Return [x, y] of the center of cell containing provided text 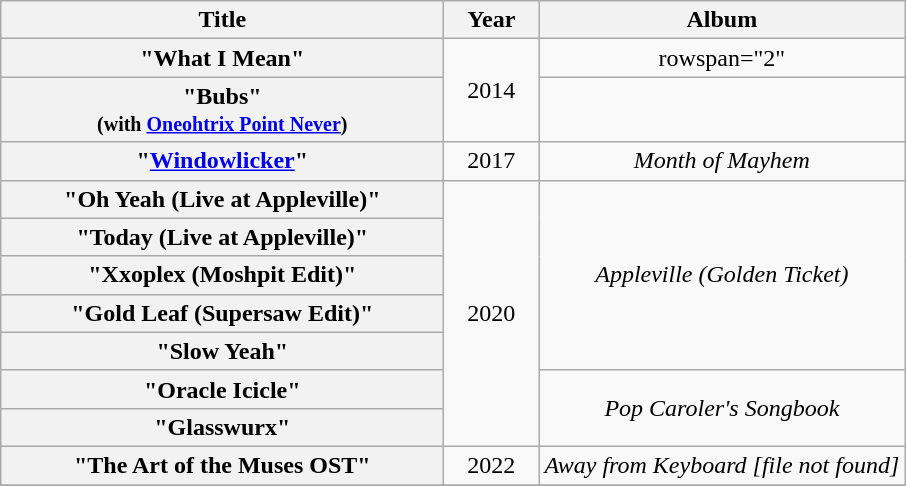
"Glasswurx" [222, 427]
"What I Mean" [222, 58]
Away from Keyboard [file not found] [722, 465]
2020 [492, 313]
Month of Mayhem [722, 161]
Title [222, 20]
"Gold Leaf (Supersaw Edit)" [222, 313]
"Bubs"(with Oneohtrix Point Never) [222, 110]
"Slow Yeah" [222, 351]
Appleville (Golden Ticket) [722, 275]
"Oh Yeah (Live at Appleville)" [222, 199]
"The Art of the Muses OST" [222, 465]
2022 [492, 465]
2014 [492, 90]
rowspan="2" [722, 58]
"Windowlicker" [222, 161]
Pop Caroler's Songbook [722, 408]
"Xxoplex (Moshpit Edit)" [222, 275]
"Oracle Icicle" [222, 389]
Year [492, 20]
Album [722, 20]
2017 [492, 161]
"Today (Live at Appleville)" [222, 237]
